Identify which cell holds the provided text, then report its [X, Y] central coordinate. 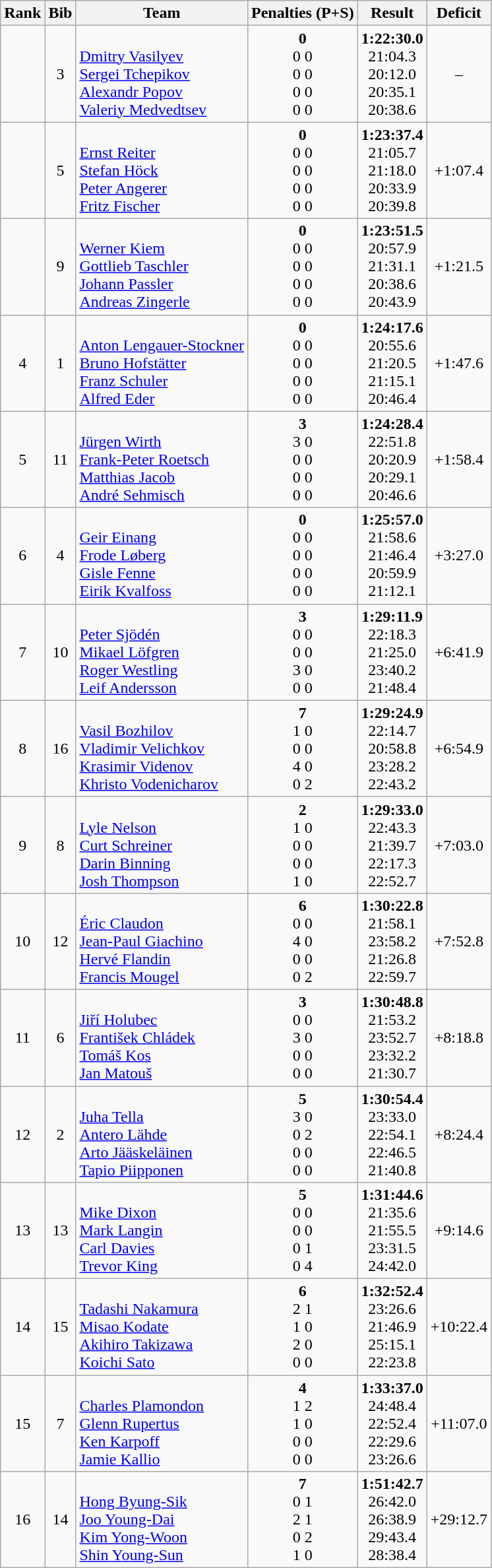
1:33:37.024:48.422:52.422:29.623:26.6 [392, 1423]
+7:03.0 [459, 845]
+9:14.6 [459, 1231]
+29:12.7 [459, 1520]
Penalties (P+S) [302, 13]
+10:22.4 [459, 1327]
Hong Byung-SikJoo Young-DaiKim Yong-WoonShin Young-Sun [162, 1520]
Lyle NelsonCurt SchreinerDarin BinningJosh Thompson [162, 845]
1:51:42.726:42.026:38.929:43.428:38.4 [392, 1520]
Dmitry VasilyevSergei TchepikovAlexandr PopovValeriy Medvedtsev [162, 74]
Deficit [459, 13]
– [459, 74]
1:32:52.423:26.621:46.925:15.122:23.8 [392, 1327]
70 12 10 21 0 [302, 1520]
Werner KiemGottlieb TaschlerJohann PasslerAndreas Zingerle [162, 267]
33 00 00 00 0 [302, 459]
+8:24.4 [459, 1134]
60 04 00 00 2 [302, 941]
1:25:57.021:58.621:46.420:59.921:12.1 [392, 556]
1:31:44.621:35.621:55.523:31.524:42.0 [392, 1231]
+11:07.0 [459, 1423]
+1:21.5 [459, 267]
Ernst ReiterStefan HöckPeter AngererFritz Fischer [162, 170]
41 21 00 00 0 [302, 1423]
Jürgen WirthFrank-Peter RoetschMatthias JacobAndré Sehmisch [162, 459]
30 03 00 00 0 [302, 1037]
1:29:11.922:18.321:25.023:40.221:48.4 [392, 652]
1:24:28.422:51.820:20.920:29.120:46.6 [392, 459]
+1:07.4 [459, 170]
1:24:17.620:55.621:20.521:15.120:46.4 [392, 363]
Jiří HolubecFrantišek ChládekTomáš KosJan Matouš [162, 1037]
+3:27.0 [459, 556]
Vasil BozhilovVladimir VelichkovKrasimir VidenovKhristo Vodenicharov [162, 748]
Juha TellaAntero LähdeArto JääskeläinenTapio Piipponen [162, 1134]
Rank [22, 13]
21 00 00 01 0 [302, 845]
Mike DixonMark LanginCarl DaviesTrevor King [162, 1231]
Charles PlamondonGlenn RupertusKen KarpoffJamie Kallio [162, 1423]
1:30:22.821:58.123:58.221:26.822:59.7 [392, 941]
62 11 02 00 0 [302, 1327]
Result [392, 13]
+8:18.8 [459, 1037]
1:23:37.421:05.721:18.020:33.920:39.8 [392, 170]
1:30:54.423:33.022:54.122:46.521:40.8 [392, 1134]
Geir EinangFrode LøbergGisle FenneEirik Kvalfoss [162, 556]
+6:41.9 [459, 652]
1 [61, 363]
1:22:30.021:04.320:12.020:35.120:38.6 [392, 74]
Peter SjödénMikael LöfgrenRoger WestlingLeif Andersson [162, 652]
Team [162, 13]
Tadashi NakamuraMisao KodateAkihiro TakizawaKoichi Sato [162, 1327]
1:30:48.821:53.223:52.723:32.221:30.7 [392, 1037]
50 00 00 10 4 [302, 1231]
3 [61, 74]
Bib [61, 13]
+1:47.6 [459, 363]
71 00 04 00 2 [302, 748]
+7:52.8 [459, 941]
30 00 03 00 0 [302, 652]
Anton Lengauer-StocknerBruno HofstätterFranz SchulerAlfred Eder [162, 363]
1:29:24.922:14.720:58.823:28.222:43.2 [392, 748]
+1:58.4 [459, 459]
53 00 20 00 0 [302, 1134]
Éric ClaudonJean-Paul GiachinoHervé FlandinFrancis Mougel [162, 941]
2 [61, 1134]
1:29:33.022:43.321:39.722:17.322:52.7 [392, 845]
1:23:51.520:57.921:31.120:38.620:43.9 [392, 267]
+6:54.9 [459, 748]
